Identify which cell holds the provided text, then report its (X, Y) central coordinate. 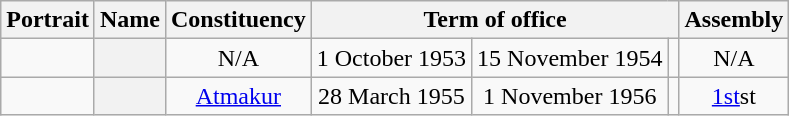
1 October 1953 (391, 58)
Constituency (238, 20)
Portrait (48, 20)
1stst (734, 96)
Name (130, 20)
Atmakur (238, 96)
15 November 1954 (570, 58)
Term of office (495, 20)
28 March 1955 (391, 96)
1 November 1956 (570, 96)
Assembly (734, 20)
